For the text-containing cell, return its midpoint in [X, Y] coordinate format. 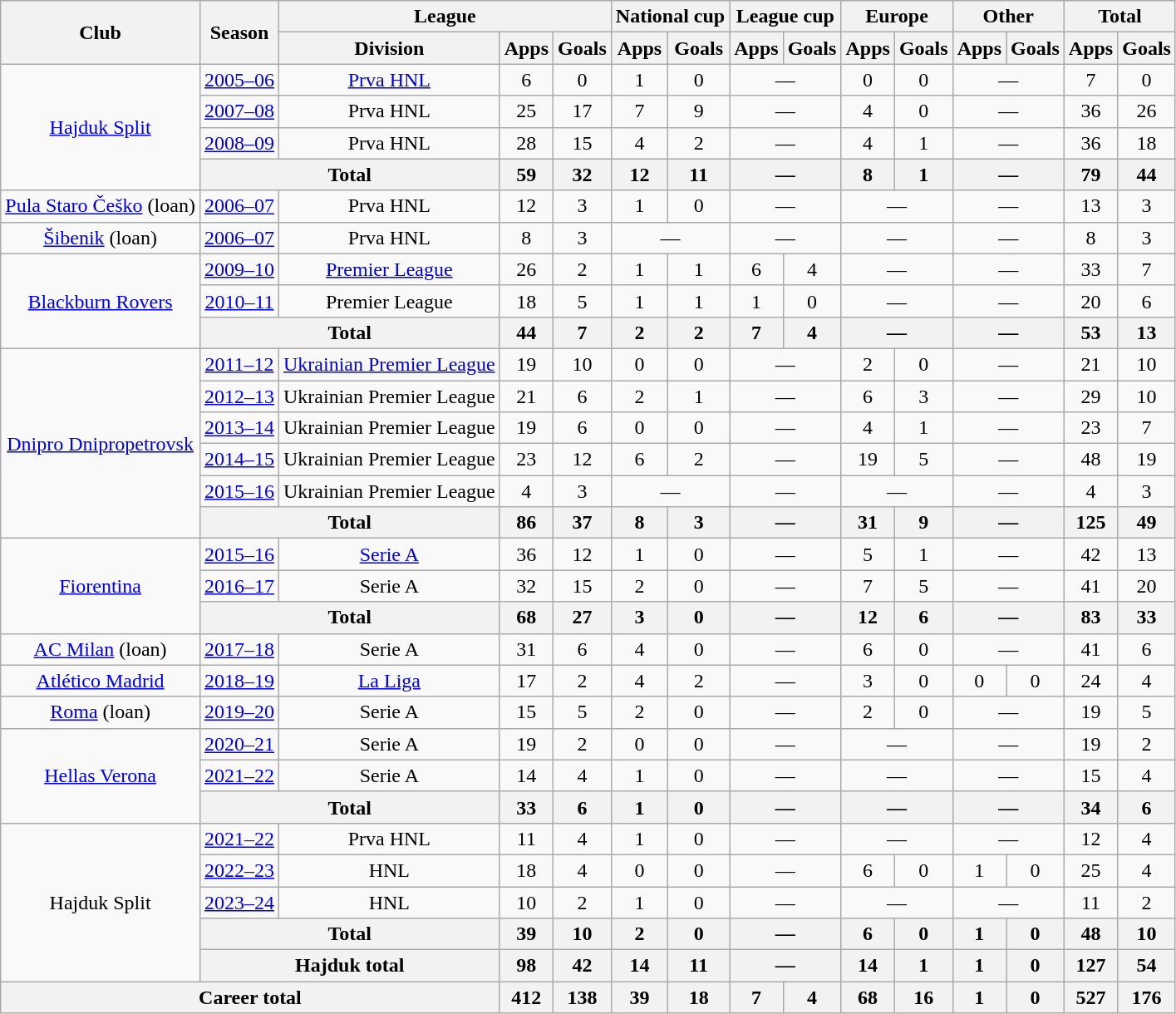
Hajduk total [349, 966]
2007–08 [239, 111]
Roma (loan) [101, 712]
59 [526, 175]
2023–24 [239, 902]
2011–12 [239, 364]
125 [1090, 523]
2010–11 [239, 301]
2009–10 [239, 269]
37 [583, 523]
127 [1090, 966]
28 [526, 143]
27 [583, 618]
2018–19 [239, 681]
176 [1147, 997]
Division [390, 48]
2012–13 [239, 396]
527 [1090, 997]
53 [1090, 332]
League [445, 17]
49 [1147, 523]
Šibenik (loan) [101, 238]
86 [526, 523]
2020–21 [239, 744]
79 [1090, 175]
24 [1090, 681]
83 [1090, 618]
2014–15 [239, 460]
Pula Staro Češko (loan) [101, 206]
54 [1147, 966]
2008–09 [239, 143]
98 [526, 966]
2019–20 [239, 712]
National cup [670, 17]
34 [1090, 807]
Club [101, 32]
2022–23 [239, 870]
412 [526, 997]
AC Milan (loan) [101, 649]
Other [1008, 17]
Dnipro Dnipropetrovsk [101, 443]
2013–14 [239, 428]
Blackburn Rovers [101, 301]
2017–18 [239, 649]
138 [583, 997]
2016–17 [239, 586]
Hellas Verona [101, 775]
16 [923, 997]
Atlético Madrid [101, 681]
Season [239, 32]
League cup [785, 17]
2005–06 [239, 80]
Europe [897, 17]
Career total [250, 997]
La Liga [390, 681]
29 [1090, 396]
Fiorentina [101, 586]
